Return the (X, Y) coordinate for the center point of the cell that contains the specified text.  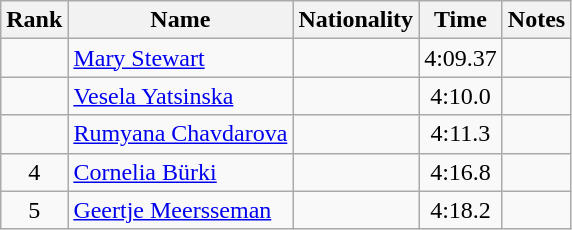
Time (461, 20)
Geertje Meersseman (180, 210)
5 (34, 210)
4:18.2 (461, 210)
Cornelia Bürki (180, 172)
Nationality (356, 20)
4 (34, 172)
4:16.8 (461, 172)
Rank (34, 20)
Rumyana Chavdarova (180, 134)
Notes (536, 20)
Mary Stewart (180, 58)
4:11.3 (461, 134)
Name (180, 20)
Vesela Yatsinska (180, 96)
4:09.37 (461, 58)
4:10.0 (461, 96)
